Detect which cell encompasses the target text, then output its (X, Y) center coordinate. 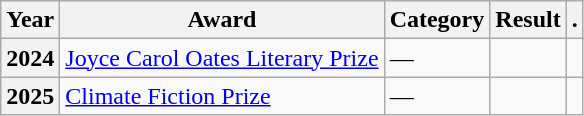
Climate Fiction Prize (222, 96)
Joyce Carol Oates Literary Prize (222, 58)
Result (528, 20)
Award (222, 20)
. (574, 20)
2025 (30, 96)
Category (437, 20)
2024 (30, 58)
Year (30, 20)
